Output the (x, y) coordinate of the center of the cell containing the given text.  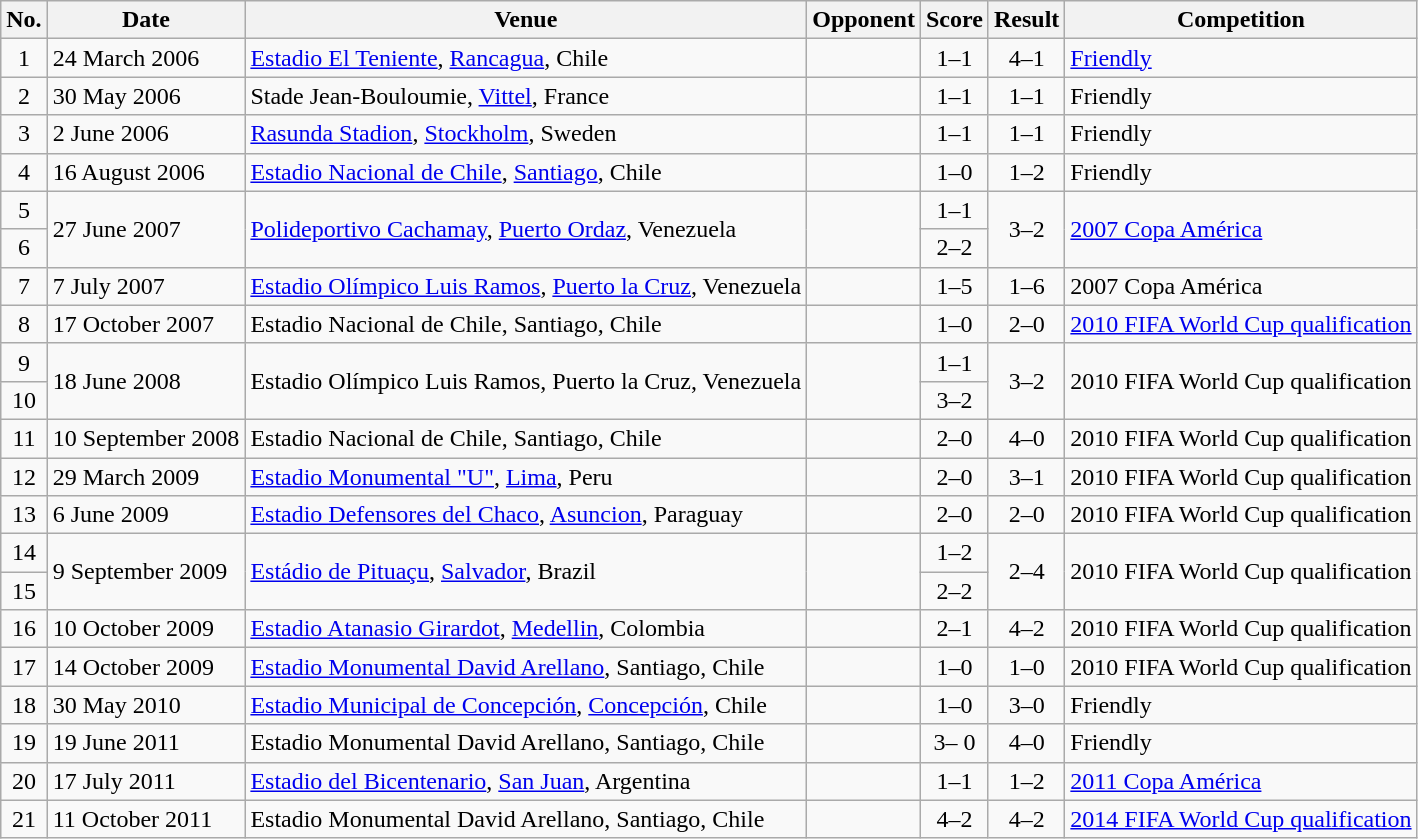
Polideportivo Cachamay, Puerto Ordaz, Venezuela (526, 229)
10 September 2008 (146, 438)
15 (24, 591)
1–6 (1026, 286)
3 (24, 134)
3–1 (1026, 477)
7 July 2007 (146, 286)
10 October 2009 (146, 629)
13 (24, 515)
Competition (1241, 20)
Score (954, 20)
Venue (526, 20)
7 (24, 286)
30 May 2010 (146, 705)
16 (24, 629)
11 October 2011 (146, 819)
4 (24, 172)
3–0 (1026, 705)
16 August 2006 (146, 172)
Opponent (864, 20)
27 June 2007 (146, 229)
2014 FIFA World Cup qualification (1241, 819)
17 July 2011 (146, 781)
Date (146, 20)
17 October 2007 (146, 324)
Estadio Defensores del Chaco, Asuncion, Paraguay (526, 515)
12 (24, 477)
18 (24, 705)
21 (24, 819)
6 June 2009 (146, 515)
1 (24, 58)
2 June 2006 (146, 134)
No. (24, 20)
Estadio El Teniente, Rancagua, Chile (526, 58)
3– 0 (954, 743)
Estadio Municipal de Concepción, Concepción, Chile (526, 705)
2011 Copa América (1241, 781)
6 (24, 248)
Estadio Atanasio Girardot, Medellin, Colombia (526, 629)
14 (24, 553)
17 (24, 667)
Estádio de Pituaçu, Salvador, Brazil (526, 572)
5 (24, 210)
11 (24, 438)
10 (24, 400)
Stade Jean-Bouloumie, Vittel, France (526, 96)
18 June 2008 (146, 381)
20 (24, 781)
Estadio Monumental "U", Lima, Peru (526, 477)
Estadio del Bicentenario, San Juan, Argentina (526, 781)
Result (1026, 20)
2 (24, 96)
14 October 2009 (146, 667)
30 May 2006 (146, 96)
2–4 (1026, 572)
1–5 (954, 286)
29 March 2009 (146, 477)
19 June 2011 (146, 743)
Rasunda Stadion, Stockholm, Sweden (526, 134)
24 March 2006 (146, 58)
9 September 2009 (146, 572)
19 (24, 743)
2–1 (954, 629)
8 (24, 324)
9 (24, 362)
4–1 (1026, 58)
